Provide the (X, Y) coordinate of the cell's center where the given text is located.  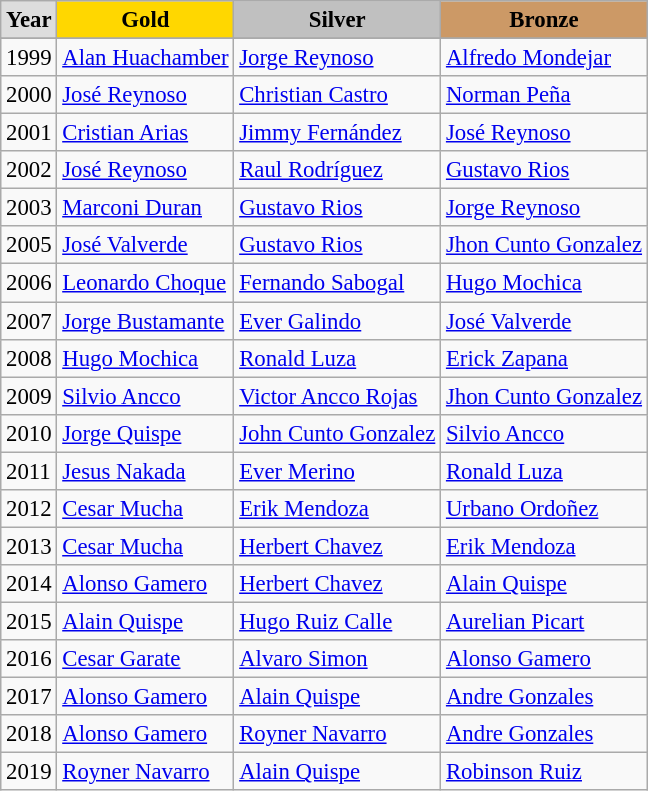
2011 (29, 471)
Jorge Bustamante (146, 321)
Raul Rodríguez (338, 170)
Silver (338, 20)
Christian Castro (338, 95)
Erick Zapana (544, 358)
2016 (29, 659)
Alfredo Mondejar (544, 58)
1999 (29, 58)
Urbano Ordoñez (544, 509)
Marconi Duran (146, 208)
2000 (29, 95)
2001 (29, 133)
Victor Ancco Rojas (338, 396)
Hugo Ruiz Calle (338, 621)
2005 (29, 245)
Cesar Garate (146, 659)
Year (29, 20)
Bronze (544, 20)
2015 (29, 621)
2008 (29, 358)
2013 (29, 546)
2010 (29, 433)
Ever Galindo (338, 321)
2006 (29, 283)
2014 (29, 584)
2012 (29, 509)
Leonardo Choque (146, 283)
Fernando Sabogal (338, 283)
2019 (29, 772)
Ever Merino (338, 471)
2002 (29, 170)
Jimmy Fernández (338, 133)
Jesus Nakada (146, 471)
2017 (29, 697)
Alvaro Simon (338, 659)
Cristian Arias (146, 133)
Jorge Quispe (146, 433)
2003 (29, 208)
Alan Huachamber (146, 58)
Robinson Ruiz (544, 772)
2009 (29, 396)
John Cunto Gonzalez (338, 433)
Gold (146, 20)
Aurelian Picart (544, 621)
Norman Peña (544, 95)
2018 (29, 734)
2007 (29, 321)
